Output the (X, Y) coordinate of the center of the cell containing the given text.  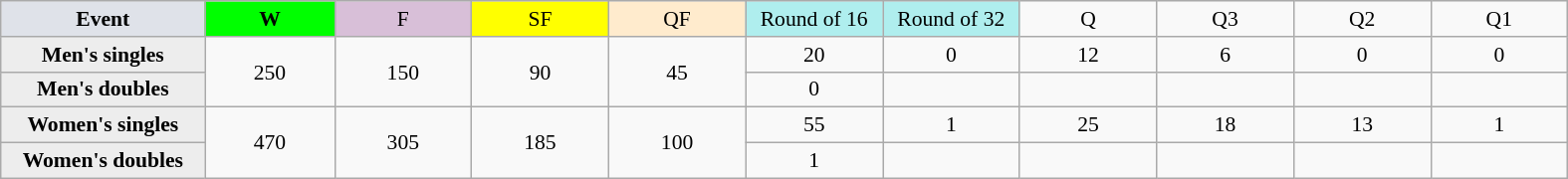
20 (814, 55)
55 (814, 125)
12 (1088, 55)
Round of 16 (814, 19)
Q (1088, 19)
SF (541, 19)
Women's doubles (104, 161)
305 (403, 143)
Q1 (1499, 19)
Q3 (1226, 19)
QF (677, 19)
Men's singles (104, 55)
Men's doubles (104, 89)
185 (541, 143)
Women's singles (104, 125)
250 (270, 72)
25 (1088, 125)
150 (403, 72)
18 (1226, 125)
90 (541, 72)
13 (1362, 125)
470 (270, 143)
100 (677, 143)
Event (104, 19)
Round of 32 (951, 19)
45 (677, 72)
Q2 (1362, 19)
6 (1226, 55)
F (403, 19)
W (270, 19)
